Determine the (x, y) coordinate at the center of the cell enclosing the given text.  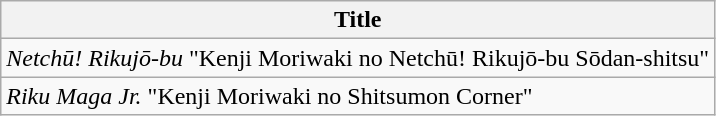
Riku Maga Jr. "Kenji Moriwaki no Shitsumon Corner" (358, 96)
Title (358, 20)
Netchū! Rikujō-bu "Kenji Moriwaki no Netchū! Rikujō-bu Sōdan-shitsu" (358, 58)
